Return the (x, y) coordinate for the center point of the cell that contains the specified text.  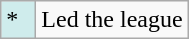
* (18, 20)
Led the league (112, 20)
